Find where the given text appears and provide that cell's center as [X, Y] coordinate. 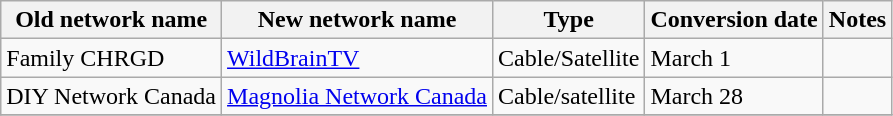
Family CHRGD [112, 58]
Conversion date [734, 20]
Cable/Satellite [569, 58]
Type [569, 20]
Old network name [112, 20]
Cable/satellite [569, 96]
March 28 [734, 96]
WildBrainTV [358, 58]
New network name [358, 20]
March 1 [734, 58]
Notes [857, 20]
Magnolia Network Canada [358, 96]
DIY Network Canada [112, 96]
